For the text-containing cell, return its midpoint in [x, y] coordinate format. 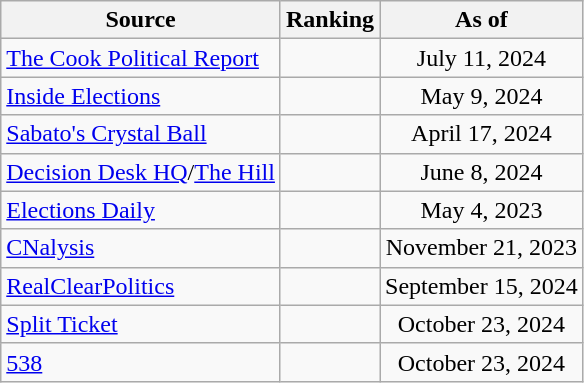
As of [482, 20]
May 4, 2023 [482, 210]
May 9, 2024 [482, 96]
Split Ticket [141, 324]
September 15, 2024 [482, 286]
Elections Daily [141, 210]
The Cook Political Report [141, 58]
Decision Desk HQ/The Hill [141, 172]
Sabato's Crystal Ball [141, 134]
RealClearPolitics [141, 286]
Ranking [330, 20]
Inside Elections [141, 96]
April 17, 2024 [482, 134]
538 [141, 362]
November 21, 2023 [482, 248]
CNalysis [141, 248]
July 11, 2024 [482, 58]
Source [141, 20]
June 8, 2024 [482, 172]
